Provide the [X, Y] coordinate of the cell's center where the given text is located.  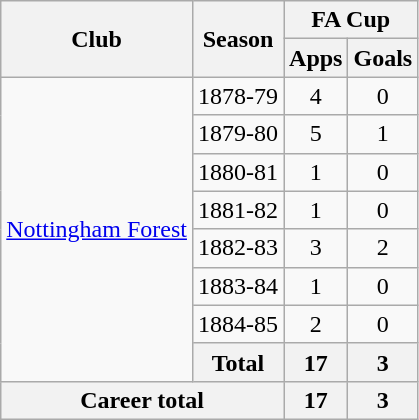
Season [238, 39]
1881-82 [238, 210]
Club [97, 39]
FA Cup [351, 20]
1883-84 [238, 286]
1882-83 [238, 248]
1884-85 [238, 324]
Apps [316, 58]
Goals [383, 58]
1880-81 [238, 172]
5 [316, 134]
1878-79 [238, 96]
1879-80 [238, 134]
Career total [142, 400]
4 [316, 96]
Nottingham Forest [97, 229]
Total [238, 362]
